Extract the [x, y] coordinate from the center of the cell holding the provided text.  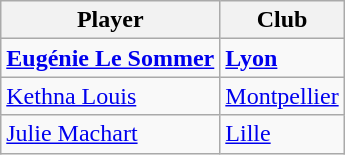
Eugénie Le Sommer [110, 58]
Montpellier [282, 96]
Julie Machart [110, 134]
Lille [282, 134]
Lyon [282, 58]
Kethna Louis [110, 96]
Player [110, 20]
Club [282, 20]
